Search for the cell housing the specified text and yield its (X, Y) center coordinate. 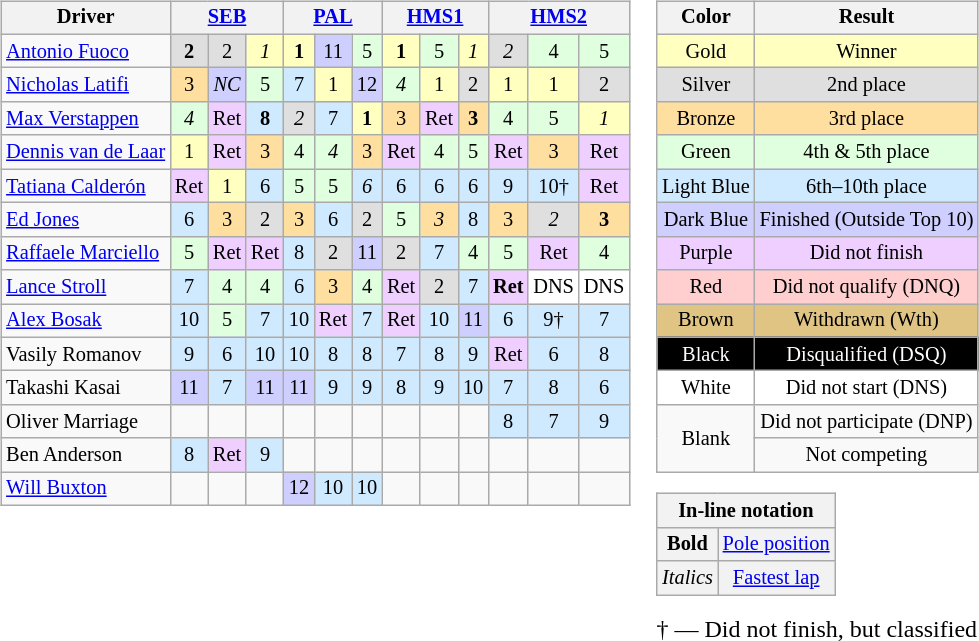
Lance Stroll (86, 287)
White (706, 388)
Result (867, 18)
Ben Anderson (86, 455)
Bronze (706, 119)
Withdrawn (Wth) (867, 321)
Gold (706, 51)
Purple (706, 253)
Dennis van de Laar (86, 152)
Nicholas Latifi (86, 85)
Did not participate (DNP) (867, 422)
Bold (688, 544)
Blank (706, 438)
Pole position (776, 544)
HMS1 (435, 18)
Oliver Marriage (86, 422)
Alex Bosak (86, 321)
6th–10th place (867, 186)
Takashi Kasai (86, 388)
Light Blue (706, 186)
Max Verstappen (86, 119)
Ed Jones (86, 220)
Vasily Romanov (86, 354)
Black (706, 354)
Tatiana Calderón (86, 186)
Brown (706, 321)
Did not qualify (DNQ) (867, 287)
4th & 5th place (867, 152)
9† (553, 321)
Did not finish (867, 253)
Raffaele Marciello (86, 253)
Dark Blue (706, 220)
Will Buxton (86, 489)
Fastest lap (776, 578)
In-line notation (746, 511)
10† (553, 186)
Driver (86, 18)
Disqualified (DSQ) (867, 354)
NC (227, 85)
Silver (706, 85)
HMS2 (558, 18)
Italics (688, 578)
Green (706, 152)
Antonio Fuoco (86, 51)
PAL (333, 18)
3rd place (867, 119)
Red (706, 287)
Not competing (867, 455)
Did not start (DNS) (867, 388)
SEB (227, 18)
2nd place (867, 85)
Finished (Outside Top 10) (867, 220)
Color (706, 18)
Winner (867, 51)
